For the text-containing cell, return its midpoint in (x, y) coordinate format. 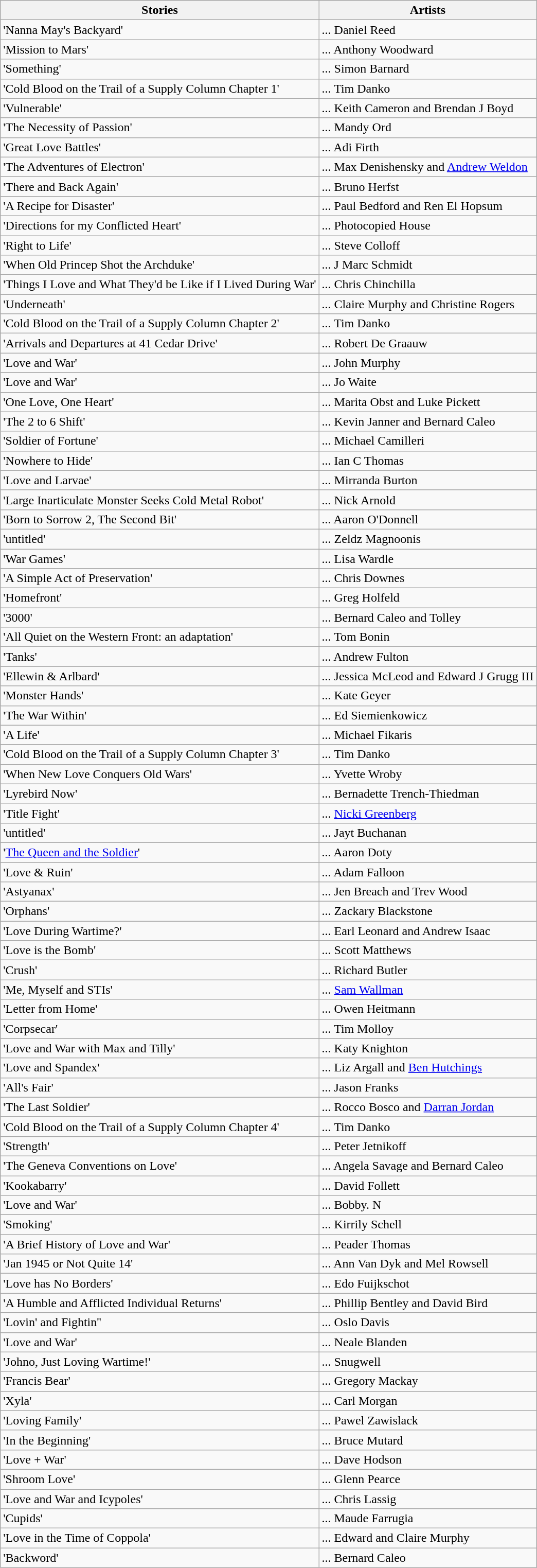
... Ed Siemienkowicz (428, 715)
'Cold Blood on the Trail of a Supply Column Chapter 4' (159, 1126)
'Loving Family' (159, 1420)
'Lyrebird Now' (159, 794)
'Homefront' (159, 598)
... Michael Camilleri (428, 441)
'Cupids' (159, 1519)
'Nanna May's Backyard' (159, 30)
'A Simple Act of Preservation' (159, 578)
... Andrew Fulton (428, 657)
'Xyla' (159, 1401)
'3000' (159, 618)
... Kirrily Schell (428, 1225)
'Love and Spandex' (159, 1068)
'Monster Hands' (159, 696)
'Title Fight' (159, 813)
... Photocopied House (428, 225)
'All's Fair' (159, 1087)
'Something' (159, 69)
... Ann Van Dyk and Mel Rowsell (428, 1264)
... Bernard Caleo (428, 1558)
... Chris Lassig (428, 1499)
'Crush' (159, 970)
'Love and Larvae' (159, 480)
... Claire Murphy and Christine Rogers (428, 304)
... Peader Thomas (428, 1244)
'Smoking' (159, 1225)
... Glenn Pearce (428, 1479)
... Jayt Buchanan (428, 833)
'The Geneva Conventions on Love' (159, 1166)
... Nicki Greenberg (428, 813)
... Liz Argall and Ben Hutchings (428, 1068)
'Love in the Time of Coppola' (159, 1538)
'Francis Bear' (159, 1381)
... Peter Jetnikoff (428, 1146)
... Phillip Bentley and David Bird (428, 1303)
... Jen Breach and Trev Wood (428, 892)
'Johno, Just Loving Wartime!' (159, 1362)
'War Games' (159, 558)
... Chris Downes (428, 578)
... Bruno Herfst (428, 186)
'A Brief History of Love and War' (159, 1244)
'Right to Life' (159, 245)
'Astyanax' (159, 892)
... Nick Arnold (428, 500)
'Love During Wartime?' (159, 931)
... Paul Bedford and Ren El Hopsum (428, 206)
'Orphans' (159, 911)
... Daniel Reed (428, 30)
'Love is the Bomb' (159, 950)
'Things I Love and What They'd be Like if I Lived During War' (159, 285)
... Zeldz Magnoonis (428, 539)
'When New Love Conquers Old Wars' (159, 774)
'The Adventures of Electron' (159, 167)
... Chris Chinchilla (428, 285)
'The Queen and the Soldier' (159, 852)
... David Follett (428, 1185)
'Nowhere to Hide' (159, 461)
... Michael Fikaris (428, 735)
'Directions for my Conflicted Heart' (159, 225)
'Jan 1945 or Not Quite 14' (159, 1264)
... Snugwell (428, 1362)
... John Murphy (428, 363)
'Kookabarry' (159, 1185)
... Max Denishensky and Andrew Weldon (428, 167)
'Great Love Battles' (159, 147)
'Arrivals and Departures at 41 Cedar Drive' (159, 343)
'One Love, One Heart' (159, 402)
... Anthony Woodward (428, 49)
'A Recipe for Disaster' (159, 206)
... Angela Savage and Bernard Caleo (428, 1166)
'A Life' (159, 735)
... J Marc Schmidt (428, 265)
... Bernard Caleo and Tolley (428, 618)
... Owen Heitmann (428, 1009)
'The Necessity of Passion' (159, 128)
... Neale Blanden (428, 1342)
... Zackary Blackstone (428, 911)
... Adam Falloon (428, 872)
'Love and War and Icypoles' (159, 1499)
... Simon Barnard (428, 69)
'The Last Soldier' (159, 1107)
'Shroom Love' (159, 1479)
Stories (159, 10)
... Aaron Doty (428, 852)
... Marita Obst and Luke Pickett (428, 402)
'In the Beginning' (159, 1440)
... Greg Holfeld (428, 598)
'Tanks' (159, 657)
'Corpsecar' (159, 1029)
... Tim Molloy (428, 1029)
... Bobby. N (428, 1205)
'Large Inarticulate Monster Seeks Cold Metal Robot' (159, 500)
'Cold Blood on the Trail of a Supply Column Chapter 2' (159, 324)
'Cold Blood on the Trail of a Supply Column Chapter 3' (159, 754)
'Underneath' (159, 304)
... Pawel Zawislack (428, 1420)
... Oslo Davis (428, 1323)
'A Humble and Afflicted Individual Returns' (159, 1303)
'Love has No Borders' (159, 1283)
... Carl Morgan (428, 1401)
'Love & Ruin' (159, 872)
... Steve Colloff (428, 245)
'Backword' (159, 1558)
... Ian C Thomas (428, 461)
'Cold Blood on the Trail of a Supply Column Chapter 1' (159, 89)
... Sam Wallman (428, 990)
... Maude Farrugia (428, 1519)
... Mandy Ord (428, 128)
... Keith Cameron and Brendan J Boyd (428, 108)
'Ellewin & Arlbard' (159, 676)
... Mirranda Burton (428, 480)
... Bruce Mutard (428, 1440)
Artists (428, 10)
'Letter from Home' (159, 1009)
... Jo Waite (428, 382)
'Vulnerable' (159, 108)
'Me, Myself and STIs' (159, 990)
... Tom Bonin (428, 637)
... Robert De Graauw (428, 343)
... Katy Knighton (428, 1048)
... Kate Geyer (428, 696)
'Strength' (159, 1146)
... Earl Leonard and Andrew Isaac (428, 931)
'Lovin' and Fightin'' (159, 1323)
... Scott Matthews (428, 950)
'The 2 to 6 Shift' (159, 421)
... Dave Hodson (428, 1459)
'Born to Sorrow 2, The Second Bit' (159, 519)
'Love + War' (159, 1459)
'There and Back Again' (159, 186)
... Lisa Wardle (428, 558)
... Jessica McLeod and Edward J Grugg III (428, 676)
... Adi Firth (428, 147)
'All Quiet on the Western Front: an adaptation' (159, 637)
... Edo Fuijkschot (428, 1283)
... Kevin Janner and Bernard Caleo (428, 421)
... Gregory Mackay (428, 1381)
'The War Within' (159, 715)
... Edward and Claire Murphy (428, 1538)
... Rocco Bosco and Darran Jordan (428, 1107)
... Yvette Wroby (428, 774)
'Love and War with Max and Tilly' (159, 1048)
... Aaron O'Donnell (428, 519)
... Richard Butler (428, 970)
'Soldier of Fortune' (159, 441)
'When Old Princep Shot the Archduke' (159, 265)
... Jason Franks (428, 1087)
... Bernadette Trench-Thiedman (428, 794)
'Mission to Mars' (159, 49)
